Identify which cell holds the provided text, then report its (X, Y) central coordinate. 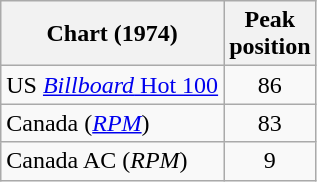
Chart (1974) (112, 34)
Peakposition (270, 34)
86 (270, 85)
US Billboard Hot 100 (112, 85)
Canada AC (RPM) (112, 161)
83 (270, 123)
9 (270, 161)
Canada (RPM) (112, 123)
